Determine the (X, Y) coordinate at the center of the cell enclosing the given text.  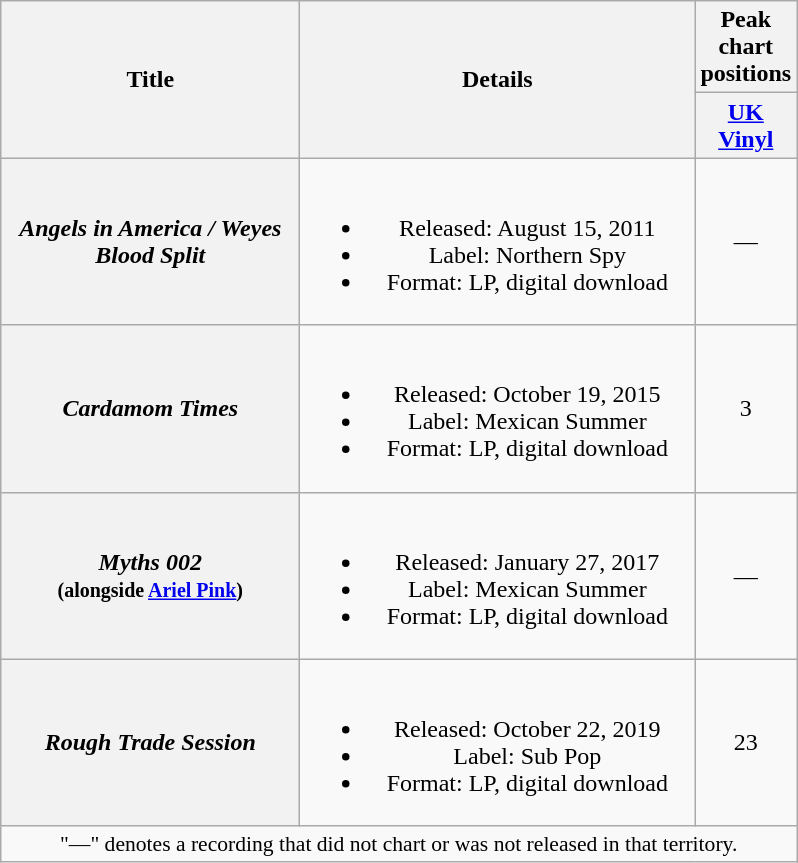
UKVinyl (746, 126)
Released: January 27, 2017Label: Mexican SummerFormat: LP, digital download (498, 576)
Angels in America / Weyes Blood Split (150, 242)
3 (746, 408)
"—" denotes a recording that did not chart or was not released in that territory. (399, 844)
Cardamom Times (150, 408)
Released: August 15, 2011Label: Northern SpyFormat: LP, digital download (498, 242)
Peak chart positions (746, 47)
Rough Trade Session (150, 742)
Myths 002(alongside Ariel Pink) (150, 576)
Released: October 22, 2019Label: Sub PopFormat: LP, digital download (498, 742)
Title (150, 80)
Details (498, 80)
23 (746, 742)
Released: October 19, 2015Label: Mexican SummerFormat: LP, digital download (498, 408)
